Pinpoint the cell where the given text exists, returning its [X, Y] midpoint coordinate. 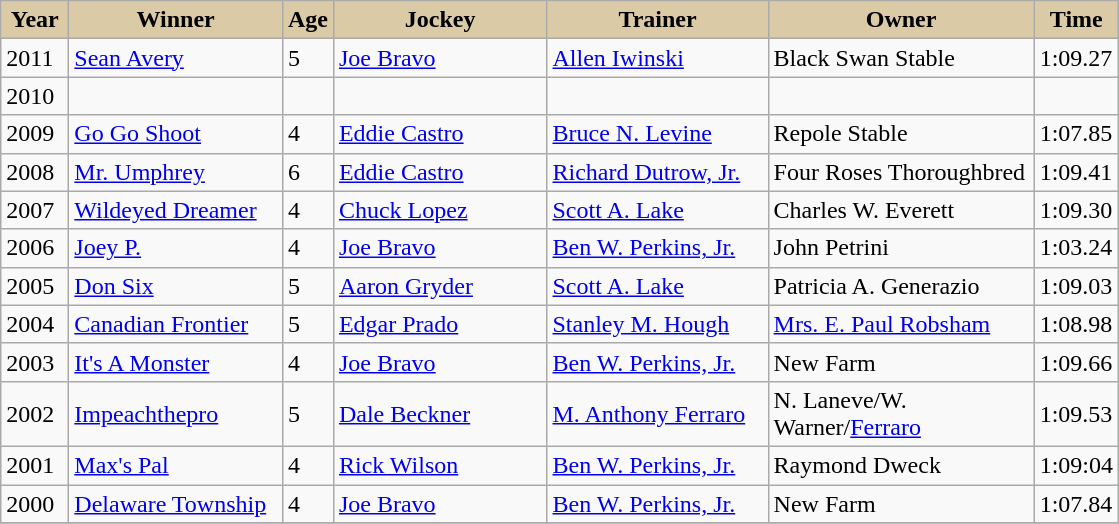
2006 [35, 248]
1:07.84 [1076, 503]
Dale Beckner [440, 414]
1:09.53 [1076, 414]
Jockey [440, 20]
John Petrini [901, 248]
Canadian Frontier [176, 324]
Patricia A. Generazio [901, 286]
2005 [35, 286]
2003 [35, 362]
1:03.24 [1076, 248]
1:09.66 [1076, 362]
1:09.30 [1076, 210]
Mrs. E. Paul Robsham [901, 324]
Bruce N. Levine [658, 134]
2011 [35, 58]
2002 [35, 414]
Don Six [176, 286]
Impeachthepro [176, 414]
Mr. Umphrey [176, 172]
2007 [35, 210]
1:09:04 [1076, 465]
Chuck Lopez [440, 210]
2010 [35, 96]
1:09.41 [1076, 172]
Richard Dutrow, Jr. [658, 172]
N. Laneve/W. Warner/Ferraro [901, 414]
1:09.27 [1076, 58]
Time [1076, 20]
Wildeyed Dreamer [176, 210]
Repole Stable [901, 134]
Go Go Shoot [176, 134]
1:07.85 [1076, 134]
Joey P. [176, 248]
1:08.98 [1076, 324]
Allen Iwinski [658, 58]
Winner [176, 20]
Stanley M. Hough [658, 324]
Charles W. Everett [901, 210]
Trainer [658, 20]
M. Anthony Ferraro [658, 414]
Age [308, 20]
6 [308, 172]
It's A Monster [176, 362]
1:09.03 [1076, 286]
Owner [901, 20]
Aaron Gryder [440, 286]
Sean Avery [176, 58]
Raymond Dweck [901, 465]
Rick Wilson [440, 465]
Max's Pal [176, 465]
2009 [35, 134]
Black Swan Stable [901, 58]
2004 [35, 324]
Edgar Prado [440, 324]
2001 [35, 465]
2008 [35, 172]
Four Roses Thoroughbred [901, 172]
2000 [35, 503]
Delaware Township [176, 503]
Year [35, 20]
